Capture the cell that displays the provided text and extract its [x, y] central coordinate. 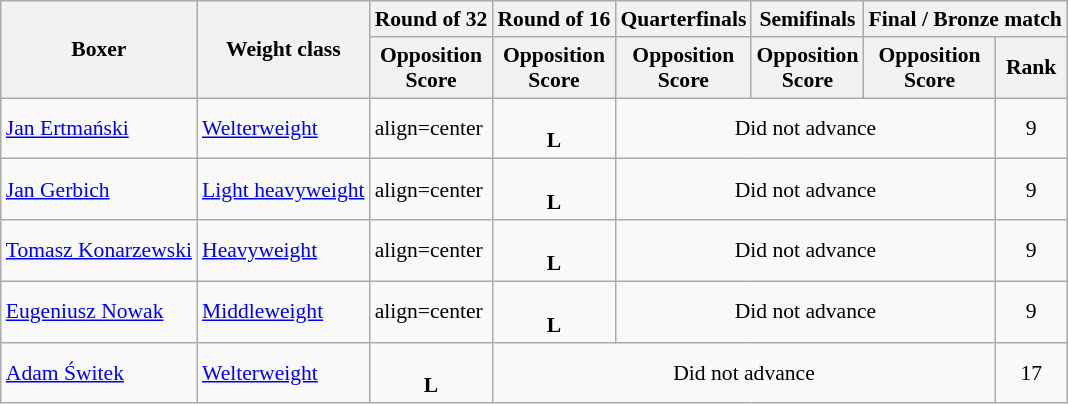
Round of 16 [554, 19]
Eugeniusz Nowak [99, 312]
Quarterfinals [683, 19]
17 [1032, 372]
Light heavyweight [284, 190]
Adam Świtek [99, 372]
Weight class [284, 50]
Heavyweight [284, 250]
Tomasz Konarzewski [99, 250]
Final / Bronze match [964, 19]
Jan Gerbich [99, 190]
Rank [1032, 68]
Jan Ertmański [99, 128]
Middleweight [284, 312]
Semifinals [807, 19]
Boxer [99, 50]
Round of 32 [432, 19]
